Return the (X, Y) coordinate for the center point of the cell that contains the specified text.  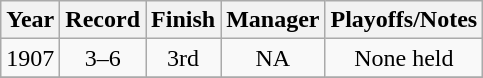
NA (273, 58)
Manager (273, 20)
1907 (30, 58)
None held (404, 58)
Record (103, 20)
3–6 (103, 58)
3rd (184, 58)
Year (30, 20)
Playoffs/Notes (404, 20)
Finish (184, 20)
